Identify which cell holds the provided text, then report its [X, Y] central coordinate. 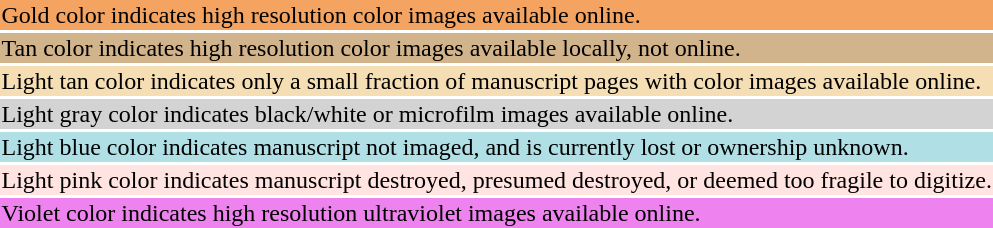
Light tan color indicates only a small fraction of manuscript pages with color images available online. [496, 81]
Light blue color indicates manuscript not imaged, and is currently lost or ownership unknown. [496, 147]
Tan color indicates high resolution color images available locally, not online. [496, 48]
Light gray color indicates black/white or microfilm images available online. [496, 114]
Gold color indicates high resolution color images available online. [496, 15]
Violet color indicates high resolution ultraviolet images available online. [496, 213]
Light pink color indicates manuscript destroyed, presumed destroyed, or deemed too fragile to digitize. [496, 180]
